Provide the [X, Y] coordinate of the cell's center where the given text is located.  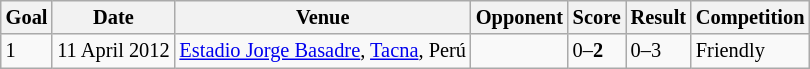
Score [597, 17]
Result [658, 17]
Goal [27, 17]
11 April 2012 [113, 51]
Opponent [520, 17]
Venue [323, 17]
Estadio Jorge Basadre, Tacna, Perú [323, 51]
Date [113, 17]
1 [27, 51]
0–2 [597, 51]
Competition [750, 17]
0–3 [658, 51]
Friendly [750, 51]
